Provide the [x, y] coordinate of the cell's center where the given text is located.  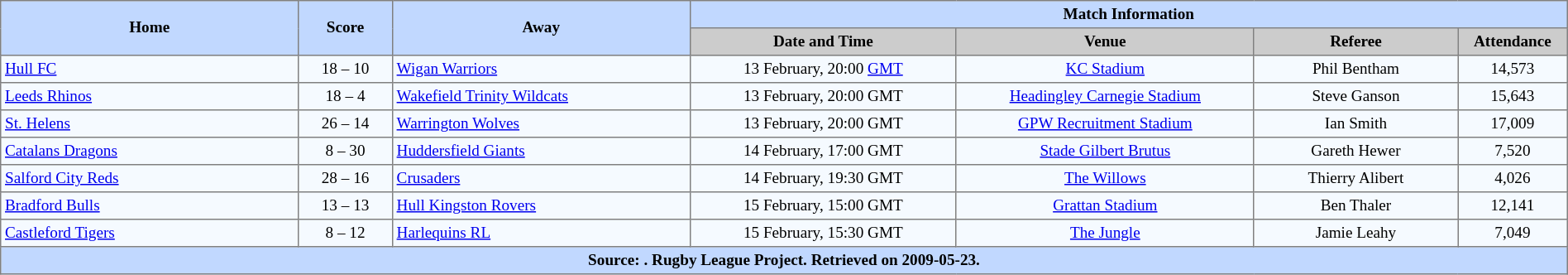
Venue [1105, 41]
Huddersfield Giants [541, 151]
13 – 13 [346, 205]
The Willows [1105, 179]
Warrington Wolves [541, 124]
15,643 [1513, 96]
Ben Thaler [1355, 205]
Headingley Carnegie Stadium [1105, 96]
Jamie Leahy [1355, 234]
Steve Ganson [1355, 96]
Leeds Rhinos [150, 96]
12,141 [1513, 205]
15 February, 15:30 GMT [823, 234]
GPW Recruitment Stadium [1105, 124]
St. Helens [150, 124]
18 – 4 [346, 96]
Hull FC [150, 70]
Salford City Reds [150, 179]
7,520 [1513, 151]
14 February, 17:00 GMT [823, 151]
14 February, 19:30 GMT [823, 179]
Bradford Bulls [150, 205]
Thierry Alibert [1355, 179]
Referee [1355, 41]
Match Information [1128, 15]
Home [150, 28]
Score [346, 28]
Attendance [1513, 41]
8 – 30 [346, 151]
Wigan Warriors [541, 70]
Grattan Stadium [1105, 205]
28 – 16 [346, 179]
Hull Kingston Rovers [541, 205]
Castleford Tigers [150, 234]
Ian Smith [1355, 124]
Stade Gilbert Brutus [1105, 151]
KC Stadium [1105, 70]
26 – 14 [346, 124]
Phil Bentham [1355, 70]
The Jungle [1105, 234]
Gareth Hewer [1355, 151]
8 – 12 [346, 234]
14,573 [1513, 70]
18 – 10 [346, 70]
Away [541, 28]
Catalans Dragons [150, 151]
17,009 [1513, 124]
Harlequins RL [541, 234]
Source: . Rugby League Project. Retrieved on 2009-05-23. [784, 260]
15 February, 15:00 GMT [823, 205]
Date and Time [823, 41]
7,049 [1513, 234]
Crusaders [541, 179]
4,026 [1513, 179]
Wakefield Trinity Wildcats [541, 96]
